Extract the (x, y) coordinate from the center of the cell holding the provided text.  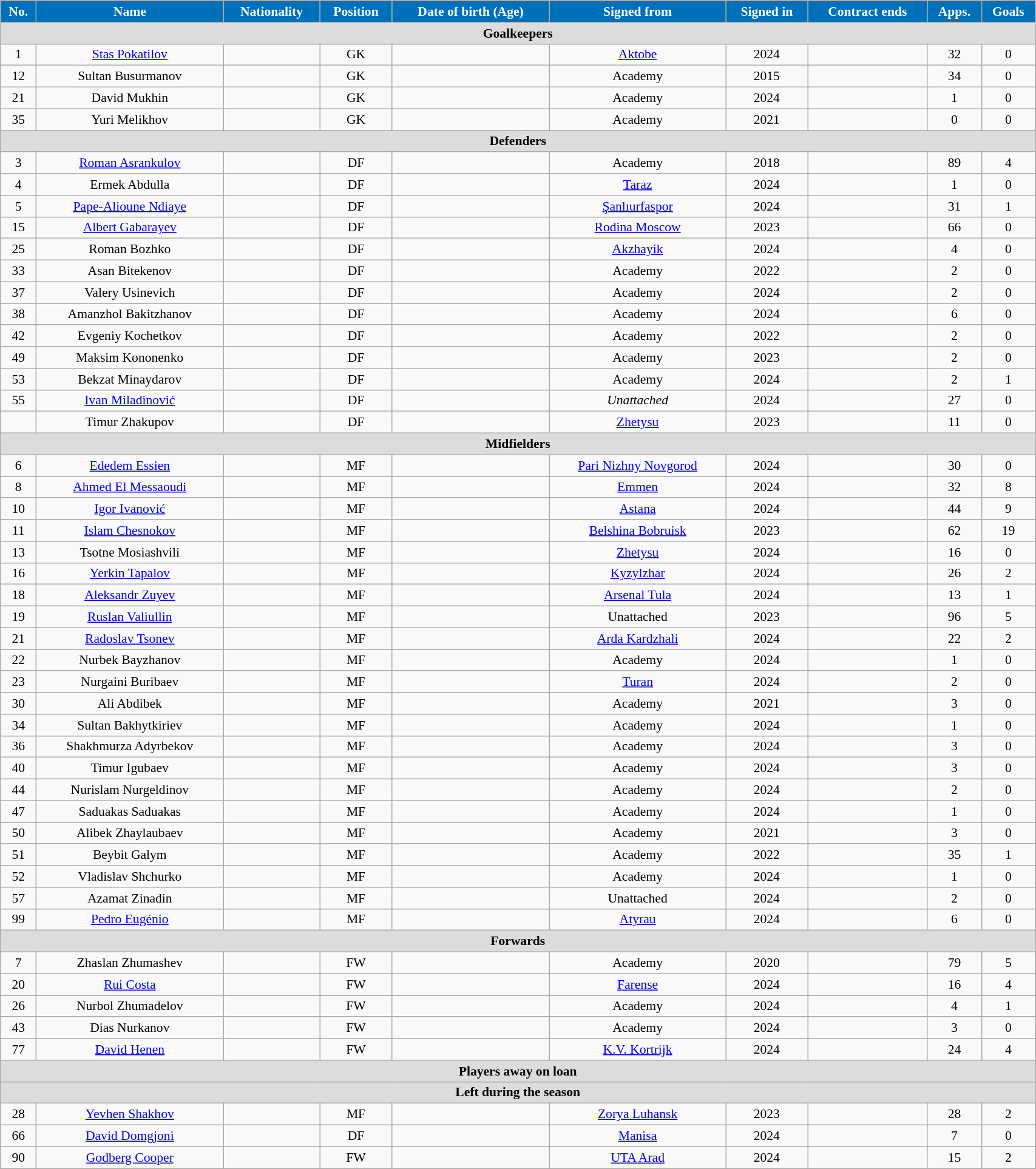
Apps. (954, 12)
Ruslan Valiullin (130, 617)
53 (18, 379)
Alibek Zhaylaubaev (130, 833)
24 (954, 1049)
Radoslav Tsonev (130, 639)
Roman Bozhko (130, 249)
33 (18, 271)
62 (954, 530)
Pape-Alioune Ndiaye (130, 206)
Signed in (767, 12)
Forwards (518, 941)
Valery Usinevich (130, 293)
Evgeniy Kochetkov (130, 336)
Akzhayik (637, 249)
12 (18, 76)
90 (18, 1157)
Ali Abdibek (130, 703)
Beybit Galym (130, 855)
Shakhmurza Adyrbekov (130, 747)
Sultan Busurmanov (130, 76)
Nurbek Bayzhanov (130, 660)
Pedro Eugénio (130, 920)
Asan Bitekenov (130, 271)
Signed from (637, 12)
Timur Zhakupov (130, 422)
David Henen (130, 1049)
Dias Nurkanov (130, 1028)
Zorya Luhansk (637, 1114)
Nurbol Zhumadelov (130, 1006)
Nurislam Nurgeldinov (130, 790)
Roman Asrankulov (130, 163)
Date of birth (Age) (471, 12)
Saduakas Saduakas (130, 812)
43 (18, 1028)
Nurgaini Buribaev (130, 682)
Belshina Bobruisk (637, 530)
Amanzhol Bakitzhanov (130, 314)
51 (18, 855)
40 (18, 768)
36 (18, 747)
47 (18, 812)
55 (18, 401)
K.V. Kortrijk (637, 1049)
Name (130, 12)
2020 (767, 963)
57 (18, 898)
20 (18, 984)
Yevhen Shakhov (130, 1114)
Ahmed El Messaoudi (130, 487)
Stas Pokatilov (130, 55)
Zhaslan Zhumashev (130, 963)
50 (18, 833)
Atyrau (637, 920)
23 (18, 682)
Position (356, 12)
Tsotne Mosiashvili (130, 552)
79 (954, 963)
89 (954, 163)
2015 (767, 76)
Midfielders (518, 444)
Aleksandr Zuyev (130, 595)
31 (954, 206)
Turan (637, 682)
Yerkin Tapalov (130, 574)
Şanlıurfaspor (637, 206)
Rui Costa (130, 984)
Arsenal Tula (637, 595)
David Domgjoni (130, 1136)
No. (18, 12)
Yuri Melikhov (130, 120)
18 (18, 595)
49 (18, 357)
Ededem Essien (130, 466)
77 (18, 1049)
Vladislav Shchurko (130, 876)
Manisa (637, 1136)
Bekzat Minaydarov (130, 379)
Players away on loan (518, 1071)
25 (18, 249)
Sultan Bakhytkiriev (130, 725)
52 (18, 876)
Goalkeepers (518, 33)
9 (1009, 509)
Igor Ivanović (130, 509)
Islam Chesnokov (130, 530)
Pari Nizhny Novgorod (637, 466)
Aktobe (637, 55)
Left during the season (518, 1093)
Albert Gabarayev (130, 228)
Emmen (637, 487)
38 (18, 314)
Arda Kardzhali (637, 639)
Ermek Abdulla (130, 185)
Ivan Miladinović (130, 401)
37 (18, 293)
Taraz (637, 185)
Godberg Cooper (130, 1157)
David Mukhin (130, 98)
Rodina Moscow (637, 228)
Nationality (272, 12)
Defenders (518, 141)
Timur Igubaev (130, 768)
2018 (767, 163)
99 (18, 920)
Farense (637, 984)
27 (954, 401)
Azamat Zinadin (130, 898)
Goals (1009, 12)
Astana (637, 509)
Kyzylzhar (637, 574)
96 (954, 617)
10 (18, 509)
42 (18, 336)
Maksim Kononenko (130, 357)
UTA Arad (637, 1157)
Contract ends (868, 12)
